Return the [x, y] coordinate for the center point of the cell that contains the specified text.  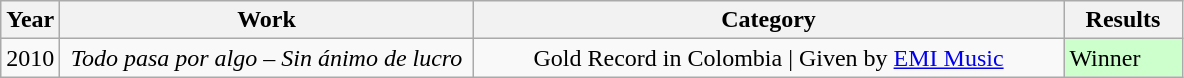
Year [30, 20]
Results [1123, 20]
Winner [1123, 58]
2010 [30, 58]
Gold Record in Colombia | Given by EMI Music [768, 58]
Work [266, 20]
Todo pasa por algo – Sin ánimo de lucro [266, 58]
Category [768, 20]
